Detect which cell encompasses the target text, then output its (x, y) center coordinate. 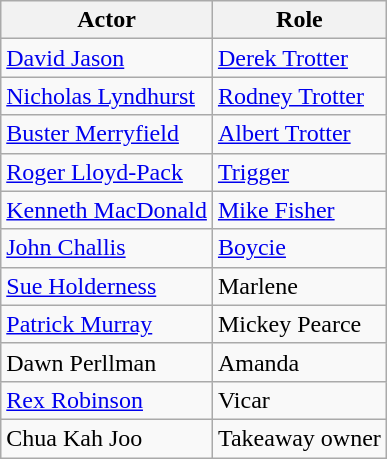
Marlene (299, 286)
Kenneth MacDonald (107, 210)
Derek Trotter (299, 58)
Sue Holderness (107, 286)
Patrick Murray (107, 324)
Takeaway owner (299, 438)
Role (299, 20)
Trigger (299, 172)
Vicar (299, 400)
Roger Lloyd-Pack (107, 172)
Actor (107, 20)
Mickey Pearce (299, 324)
Albert Trotter (299, 134)
Dawn Perllman (107, 362)
Chua Kah Joo (107, 438)
Rodney Trotter (299, 96)
Boycie (299, 248)
Buster Merryfield (107, 134)
Nicholas Lyndhurst (107, 96)
Amanda (299, 362)
David Jason (107, 58)
Rex Robinson (107, 400)
Mike Fisher (299, 210)
John Challis (107, 248)
